Extract the [X, Y] coordinate from the center of the cell holding the provided text.  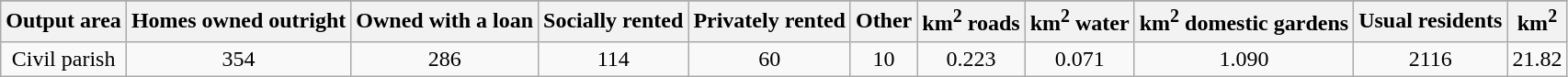
10 [883, 59]
21.82 [1537, 59]
Owned with a loan [445, 22]
Socially rented [614, 22]
km2 [1537, 22]
286 [445, 59]
1.090 [1244, 59]
Usual residents [1430, 22]
Civil parish [64, 59]
0.223 [971, 59]
Privately rented [770, 22]
2116 [1430, 59]
114 [614, 59]
km2 roads [971, 22]
354 [238, 59]
0.071 [1079, 59]
Homes owned outright [238, 22]
Output area [64, 22]
60 [770, 59]
km2 water [1079, 22]
Other [883, 22]
km2 domestic gardens [1244, 22]
